From the cell containing the given text, extract its center point as (x, y) coordinate. 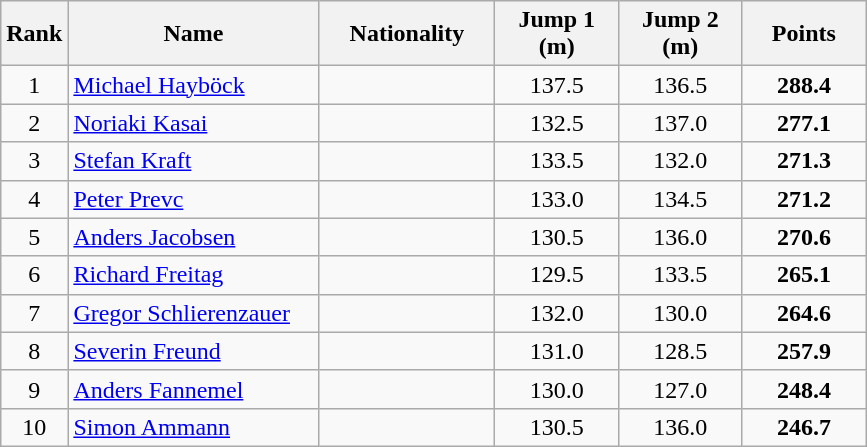
132.5 (557, 123)
265.1 (804, 275)
136.5 (681, 85)
9 (34, 389)
Stefan Kraft (194, 161)
Michael Hayböck (194, 85)
Gregor Schlierenzauer (194, 313)
271.3 (804, 161)
Severin Freund (194, 351)
128.5 (681, 351)
6 (34, 275)
131.0 (557, 351)
270.6 (804, 237)
277.1 (804, 123)
Nationality (407, 34)
Noriaki Kasai (194, 123)
257.9 (804, 351)
1 (34, 85)
Points (804, 34)
264.6 (804, 313)
5 (34, 237)
7 (34, 313)
134.5 (681, 199)
10 (34, 427)
137.0 (681, 123)
Anders Jacobsen (194, 237)
127.0 (681, 389)
Anders Fannemel (194, 389)
8 (34, 351)
Peter Prevc (194, 199)
Rank (34, 34)
3 (34, 161)
271.2 (804, 199)
129.5 (557, 275)
Jump 2 (m) (681, 34)
Jump 1 (m) (557, 34)
2 (34, 123)
Simon Ammann (194, 427)
288.4 (804, 85)
Richard Freitag (194, 275)
246.7 (804, 427)
133.0 (557, 199)
137.5 (557, 85)
Name (194, 34)
4 (34, 199)
248.4 (804, 389)
